Return [X, Y] of the center of cell containing provided text 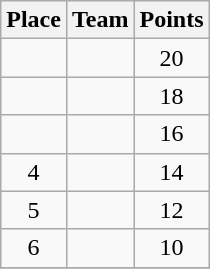
14 [172, 172]
6 [34, 248]
12 [172, 210]
18 [172, 96]
16 [172, 134]
10 [172, 248]
Points [172, 20]
4 [34, 172]
Place [34, 20]
20 [172, 58]
5 [34, 210]
Team [100, 20]
